Extract the (X, Y) coordinate from the center of the cell holding the provided text.  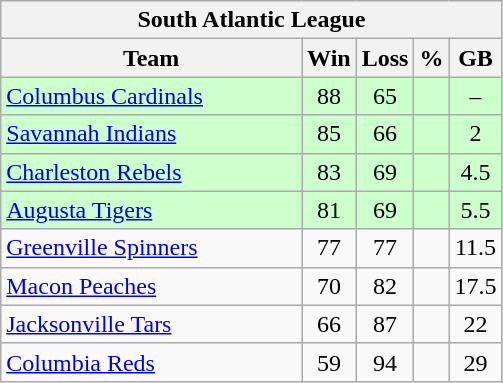
Columbus Cardinals (152, 96)
Loss (385, 58)
87 (385, 324)
2 (476, 134)
85 (330, 134)
Team (152, 58)
South Atlantic League (252, 20)
Macon Peaches (152, 286)
65 (385, 96)
Win (330, 58)
17.5 (476, 286)
% (432, 58)
Savannah Indians (152, 134)
88 (330, 96)
Charleston Rebels (152, 172)
83 (330, 172)
Jacksonville Tars (152, 324)
– (476, 96)
Columbia Reds (152, 362)
Augusta Tigers (152, 210)
4.5 (476, 172)
11.5 (476, 248)
70 (330, 286)
GB (476, 58)
29 (476, 362)
Greenville Spinners (152, 248)
81 (330, 210)
94 (385, 362)
22 (476, 324)
59 (330, 362)
82 (385, 286)
5.5 (476, 210)
